Detect which cell encompasses the target text, then output its (x, y) center coordinate. 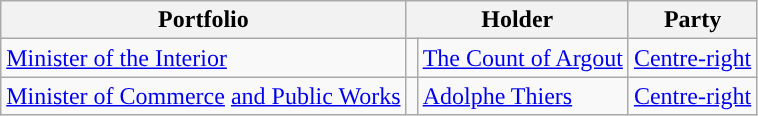
Portfolio (204, 20)
Adolphe Thiers (522, 96)
Holder (517, 20)
Minister of Commerce and Public Works (204, 96)
The Count of Argout (522, 58)
Party (692, 20)
Minister of the Interior (204, 58)
